Return the [x, y] coordinate for the center point of the cell that contains the specified text.  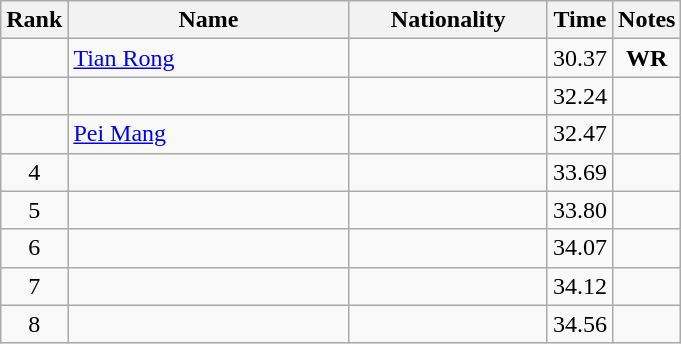
Time [580, 20]
Name [208, 20]
Nationality [448, 20]
30.37 [580, 58]
Notes [647, 20]
6 [34, 248]
34.56 [580, 324]
WR [647, 58]
33.80 [580, 210]
8 [34, 324]
32.24 [580, 96]
Rank [34, 20]
34.12 [580, 286]
Tian Rong [208, 58]
32.47 [580, 134]
7 [34, 286]
34.07 [580, 248]
5 [34, 210]
4 [34, 172]
33.69 [580, 172]
Pei Mang [208, 134]
